Locate the cell with the specified text and output its (X, Y) center coordinate. 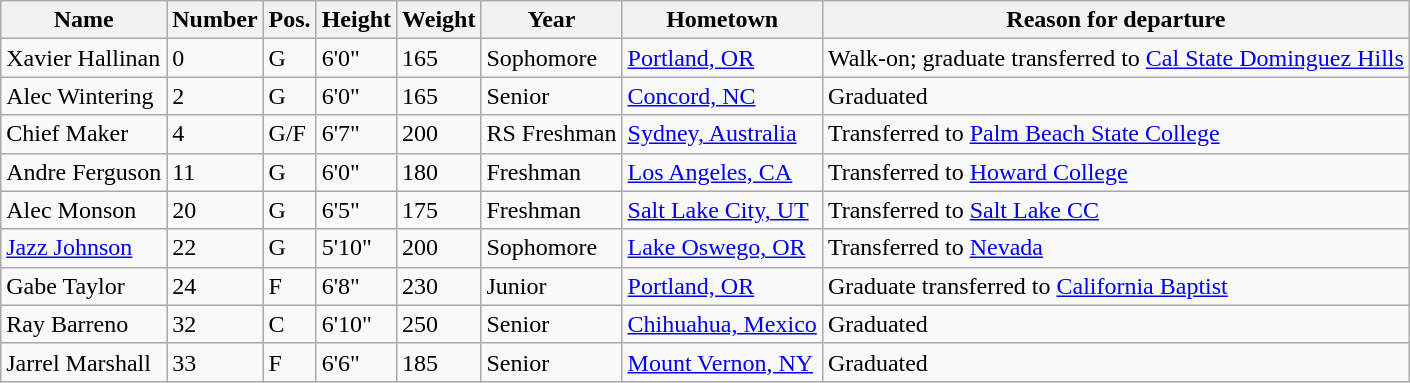
2 (215, 96)
Lake Oswego, OR (722, 248)
185 (439, 362)
Number (215, 20)
5'10" (356, 248)
Year (552, 20)
6'5" (356, 210)
Gabe Taylor (84, 286)
32 (215, 324)
230 (439, 286)
Alec Wintering (84, 96)
180 (439, 172)
0 (215, 58)
Hometown (722, 20)
Transferred to Howard College (1116, 172)
Chief Maker (84, 134)
Jazz Johnson (84, 248)
33 (215, 362)
Ray Barreno (84, 324)
20 (215, 210)
C (290, 324)
Sydney, Australia (722, 134)
6'10" (356, 324)
Reason for departure (1116, 20)
22 (215, 248)
Walk-on; graduate transferred to Cal State Dominguez Hills (1116, 58)
175 (439, 210)
Name (84, 20)
Junior (552, 286)
Weight (439, 20)
Alec Monson (84, 210)
Salt Lake City, UT (722, 210)
Jarrel Marshall (84, 362)
Chihuahua, Mexico (722, 324)
Xavier Hallinan (84, 58)
6'8" (356, 286)
6'7" (356, 134)
G/F (290, 134)
4 (215, 134)
6'6" (356, 362)
250 (439, 324)
Transferred to Palm Beach State College (1116, 134)
Transferred to Nevada (1116, 248)
Height (356, 20)
Graduate transferred to California Baptist (1116, 286)
RS Freshman (552, 134)
Andre Ferguson (84, 172)
11 (215, 172)
24 (215, 286)
Mount Vernon, NY (722, 362)
Concord, NC (722, 96)
Los Angeles, CA (722, 172)
Pos. (290, 20)
Transferred to Salt Lake CC (1116, 210)
